Extract the [x, y] coordinate from the center of the cell holding the provided text.  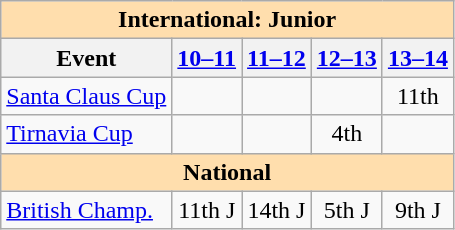
11th [418, 96]
National [228, 172]
13–14 [418, 58]
5th J [346, 210]
9th J [418, 210]
Tirnavia Cup [86, 134]
4th [346, 134]
14th J [277, 210]
Event [86, 58]
11–12 [277, 58]
12–13 [346, 58]
International: Junior [228, 20]
Santa Claus Cup [86, 96]
11th J [207, 210]
British Champ. [86, 210]
10–11 [207, 58]
